For the text-containing cell, return its midpoint in [x, y] coordinate format. 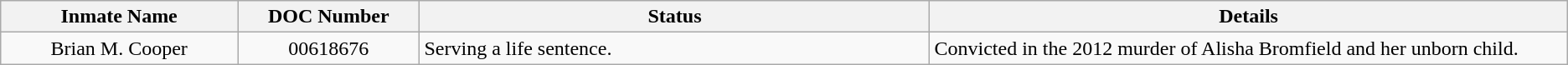
Details [1248, 17]
Serving a life sentence. [675, 48]
Convicted in the 2012 murder of Alisha Bromfield and her unborn child. [1248, 48]
00618676 [328, 48]
Brian M. Cooper [119, 48]
DOC Number [328, 17]
Inmate Name [119, 17]
Status [675, 17]
